Provide the (x, y) coordinate of the cell's center where the given text is located.  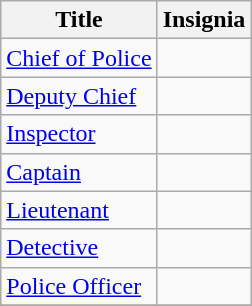
Title (79, 20)
Insignia (204, 20)
Lieutenant (79, 210)
Inspector (79, 134)
Captain (79, 172)
Detective (79, 248)
Chief of Police (79, 58)
Police Officer (79, 286)
Deputy Chief (79, 96)
